From the cell containing the given text, extract its center point as [X, Y] coordinate. 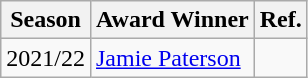
Ref. [280, 20]
Award Winner [172, 20]
2021/22 [46, 58]
Season [46, 20]
Jamie Paterson [172, 58]
